Identify which cell holds the provided text, then report its [X, Y] central coordinate. 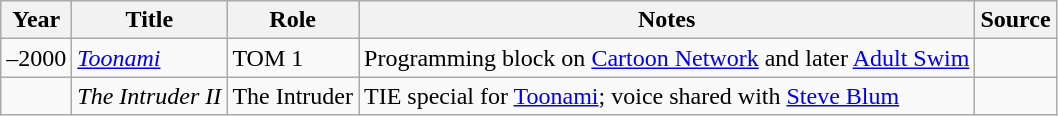
Role [293, 20]
Source [1016, 20]
TOM 1 [293, 58]
Title [150, 20]
TIE special for Toonami; voice shared with Steve Blum [667, 96]
Programming block on Cartoon Network and later Adult Swim [667, 58]
The Intruder [293, 96]
Notes [667, 20]
Toonami [150, 58]
Year [36, 20]
–2000 [36, 58]
The Intruder II [150, 96]
